Detect which cell encompasses the target text, then output its [x, y] center coordinate. 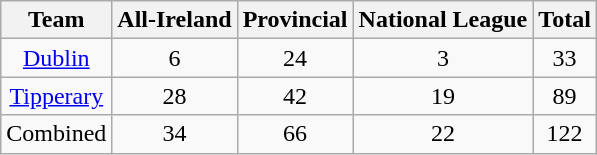
Team [56, 20]
Dublin [56, 58]
3 [443, 58]
19 [443, 96]
National League [443, 20]
33 [565, 58]
Total [565, 20]
34 [174, 134]
66 [295, 134]
All-Ireland [174, 20]
Tipperary [56, 96]
42 [295, 96]
28 [174, 96]
24 [295, 58]
89 [565, 96]
6 [174, 58]
Provincial [295, 20]
22 [443, 134]
Combined [56, 134]
122 [565, 134]
